Scan for the cell matching the given text and deliver its (x, y) coordinate at center. 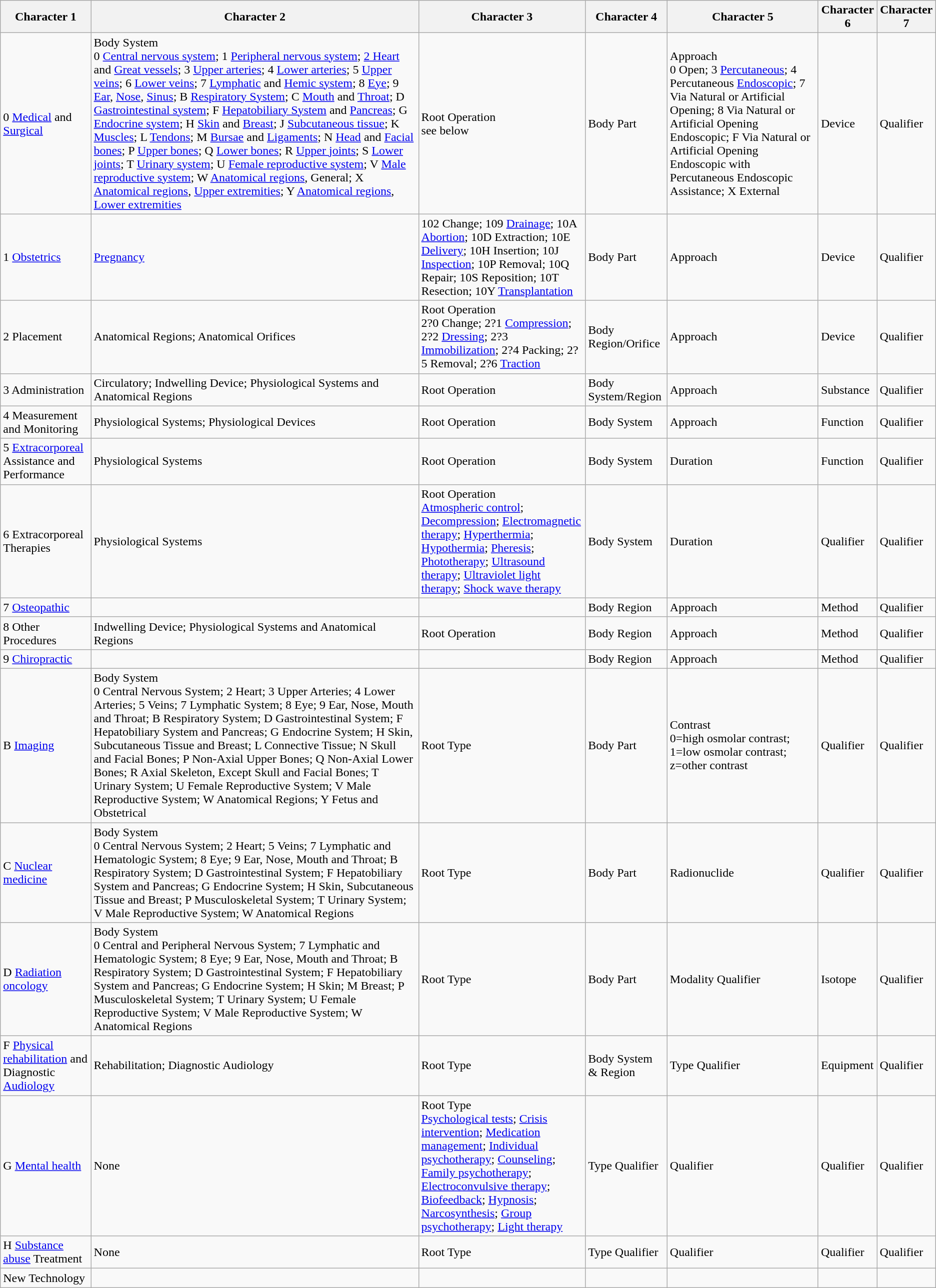
5 Extracorporeal Assistance and Performance (46, 461)
Character 6 (847, 17)
Root Operationsee below (502, 123)
Equipment (847, 1066)
Character 1 (46, 17)
Indwelling Device; Physiological Systems and Anatomical Regions (255, 633)
G Mental health (46, 1166)
1 Obstetrics (46, 257)
7 Osteopathic (46, 607)
Rehabilitation; Diagnostic Audiology (255, 1066)
Radionuclide (742, 873)
H Substance abuse Treatment (46, 1253)
Physiological Systems; Physiological Devices (255, 422)
C Nuclear medicine (46, 873)
New Technology (46, 1278)
Character 4 (626, 17)
Character 2 (255, 17)
Anatomical Regions; Anatomical Orifices (255, 337)
B Imaging (46, 745)
8 Other Procedures (46, 633)
Character 5 (742, 17)
2 Placement (46, 337)
6 Extracorporeal Therapies (46, 541)
0 Medical and Surgical (46, 123)
Isotope (847, 980)
3 Administration (46, 390)
Substance (847, 390)
Circulatory; Indwelling Device; Physiological Systems and Anatomical Regions (255, 390)
Body System & Region (626, 1066)
Modality Qualifier (742, 980)
4 Measurement and Monitoring (46, 422)
Body System/Region (626, 390)
Pregnancy (255, 257)
Root Operation2?0 Change; 2?1 Compression; 2?2 Dressing; 2?3 Immobilization; 2?4 Packing; 2?5 Removal; 2?6 Traction (502, 337)
Character 7 (906, 17)
D Radiation oncology (46, 980)
9 Chiropractic (46, 659)
Body Region/Orifice (626, 337)
Character 3 (502, 17)
Contrast0=high osmolar contrast; 1=low osmolar contrast; z=other contrast (742, 745)
F Physical rehabilitation and Diagnostic Audiology (46, 1066)
